Return the [X, Y] coordinate for the center point of the cell that contains the specified text.  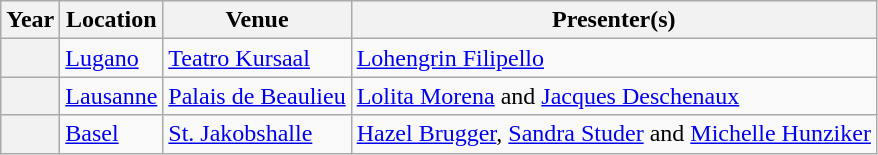
Location [112, 20]
Lausanne [112, 96]
St. Jakobshalle [257, 134]
Venue [257, 20]
Year [30, 20]
Presenter(s) [614, 20]
Teatro Kursaal [257, 58]
Palais de Beaulieu [257, 96]
Lugano [112, 58]
Basel [112, 134]
Hazel Brugger, Sandra Studer and Michelle Hunziker [614, 134]
Lolita Morena and Jacques Deschenaux [614, 96]
Lohengrin Filipello [614, 58]
